From the cell containing the given text, extract its center point as (X, Y) coordinate. 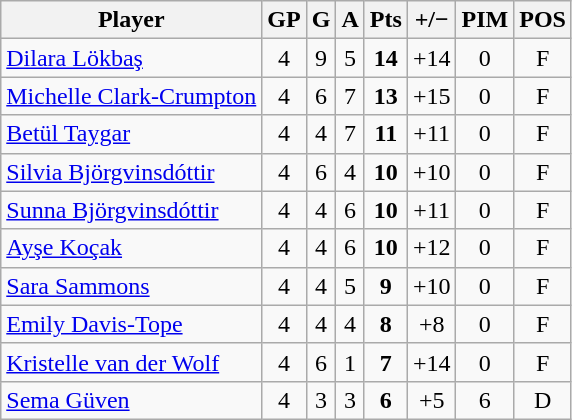
Sema Güven (132, 400)
1 (350, 362)
G (321, 20)
GP (284, 20)
8 (386, 324)
Silvia Björgvinsdóttir (132, 172)
+/− (432, 20)
Player (132, 20)
PIM (485, 20)
+12 (432, 248)
Dilara Lökbaş (132, 58)
POS (543, 20)
Pts (386, 20)
Kristelle van der Wolf (132, 362)
D (543, 400)
Sara Sammons (132, 286)
Sunna Björgvinsdóttir (132, 210)
14 (386, 58)
11 (386, 134)
Michelle Clark-Crumpton (132, 96)
Ayşe Koçak (132, 248)
Emily Davis-Tope (132, 324)
A (350, 20)
+8 (432, 324)
13 (386, 96)
+15 (432, 96)
+5 (432, 400)
Betül Taygar (132, 134)
